Locate the cell with the specified text and output its (X, Y) center coordinate. 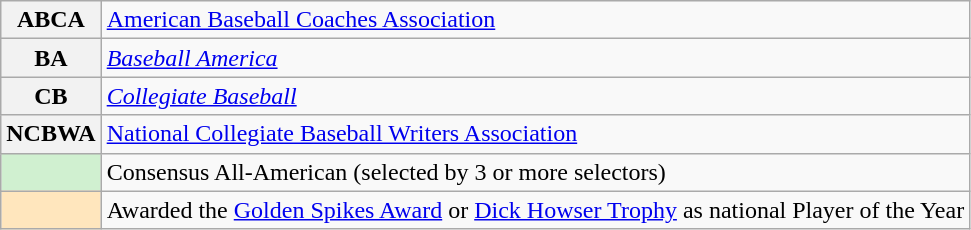
Consensus All-American (selected by 3 or more selectors) (536, 172)
Collegiate Baseball (536, 96)
CB (51, 96)
American Baseball Coaches Association (536, 20)
Awarded the Golden Spikes Award or Dick Howser Trophy as national Player of the Year (536, 210)
National Collegiate Baseball Writers Association (536, 134)
BA (51, 58)
ABCA (51, 20)
Baseball America (536, 58)
NCBWA (51, 134)
